Capture the cell that displays the provided text and extract its [x, y] central coordinate. 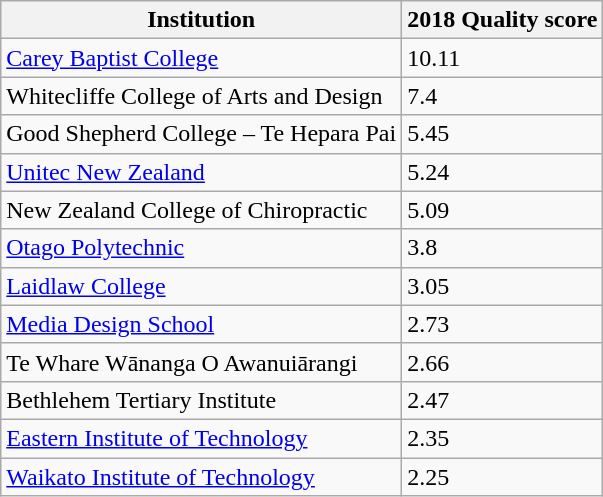
5.09 [502, 210]
Whitecliffe College of Arts and Design [202, 96]
Te Whare Wānanga O Awanuiārangi [202, 362]
10.11 [502, 58]
2018 Quality score [502, 20]
2.25 [502, 477]
7.4 [502, 96]
2.73 [502, 324]
2.35 [502, 438]
2.66 [502, 362]
Carey Baptist College [202, 58]
5.24 [502, 172]
3.05 [502, 286]
Unitec New Zealand [202, 172]
Eastern Institute of Technology [202, 438]
Media Design School [202, 324]
Institution [202, 20]
New Zealand College of Chiropractic [202, 210]
Laidlaw College [202, 286]
Otago Polytechnic [202, 248]
Good Shepherd College – Te Hepara Pai [202, 134]
2.47 [502, 400]
5.45 [502, 134]
3.8 [502, 248]
Bethlehem Tertiary Institute [202, 400]
Waikato Institute of Technology [202, 477]
